Locate the cell with the specified text and output its [X, Y] center coordinate. 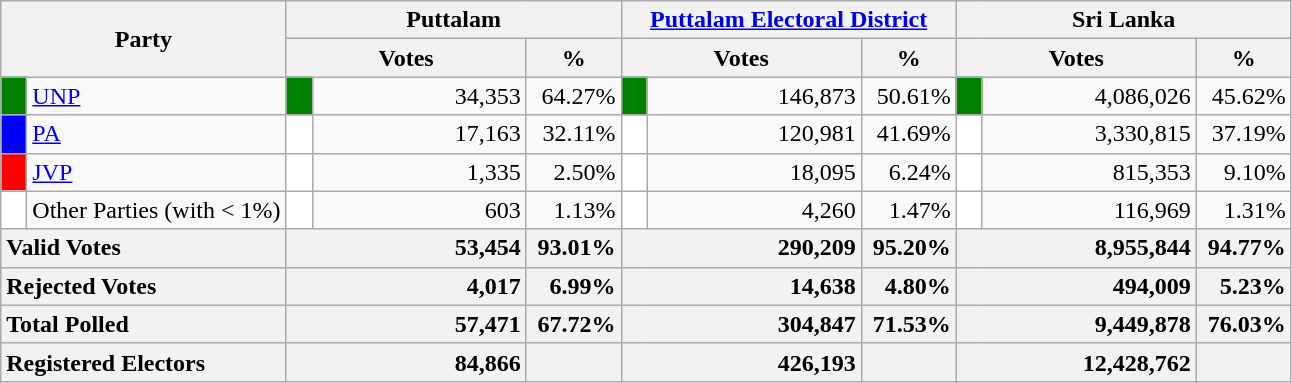
Puttalam [454, 20]
34,353 [419, 96]
3,330,815 [1089, 134]
Sri Lanka [1124, 20]
304,847 [741, 324]
JVP [156, 172]
84,866 [406, 362]
95.20% [908, 248]
4,260 [754, 210]
Registered Electors [144, 362]
Valid Votes [144, 248]
14,638 [741, 286]
50.61% [908, 96]
494,009 [1076, 286]
9.10% [1244, 172]
53,454 [406, 248]
41.69% [908, 134]
815,353 [1089, 172]
76.03% [1244, 324]
93.01% [574, 248]
1,335 [419, 172]
45.62% [1244, 96]
290,209 [741, 248]
Rejected Votes [144, 286]
4.80% [908, 286]
4,017 [406, 286]
17,163 [419, 134]
18,095 [754, 172]
6.99% [574, 286]
UNP [156, 96]
146,873 [754, 96]
12,428,762 [1076, 362]
37.19% [1244, 134]
1.47% [908, 210]
5.23% [1244, 286]
94.77% [1244, 248]
71.53% [908, 324]
8,955,844 [1076, 248]
4,086,026 [1089, 96]
64.27% [574, 96]
PA [156, 134]
1.31% [1244, 210]
2.50% [574, 172]
32.11% [574, 134]
426,193 [741, 362]
57,471 [406, 324]
9,449,878 [1076, 324]
Puttalam Electoral District [788, 20]
Other Parties (with < 1%) [156, 210]
67.72% [574, 324]
603 [419, 210]
120,981 [754, 134]
116,969 [1089, 210]
6.24% [908, 172]
Party [144, 39]
1.13% [574, 210]
Total Polled [144, 324]
